Locate the cell with the specified text and output its [x, y] center coordinate. 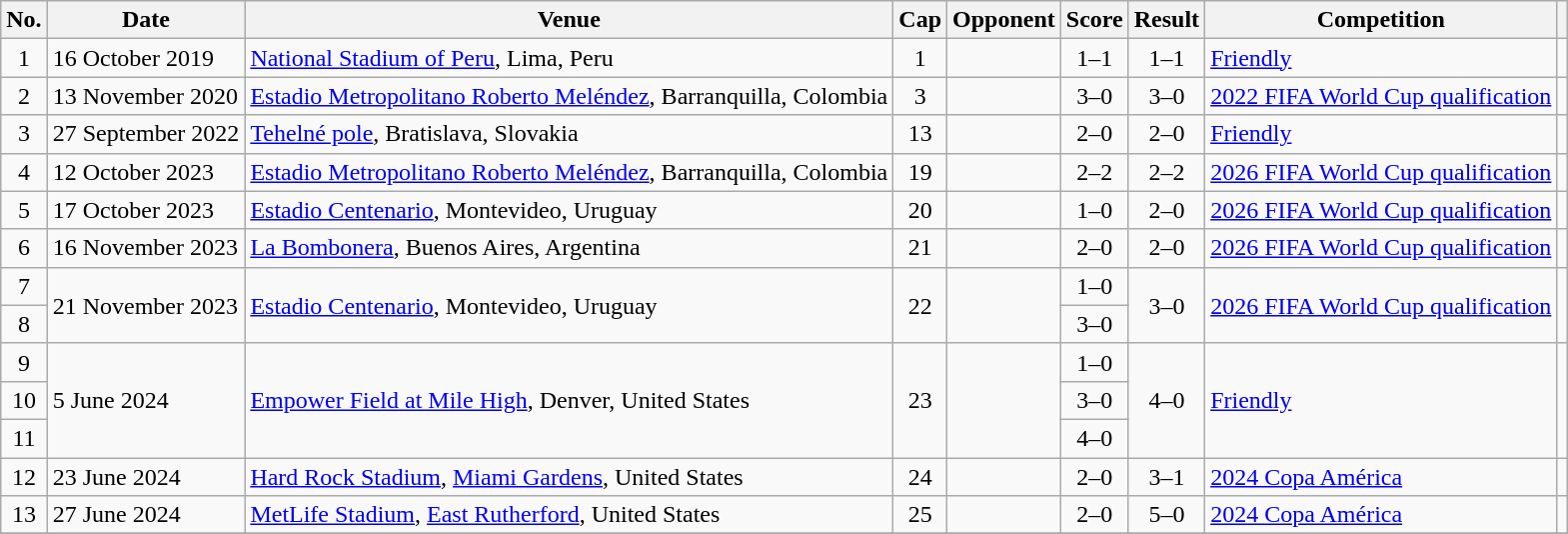
16 October 2019 [146, 58]
Hard Rock Stadium, Miami Gardens, United States [570, 477]
21 [920, 248]
Cap [920, 20]
19 [920, 172]
3–1 [1166, 477]
20 [920, 210]
10 [24, 400]
21 November 2023 [146, 305]
Opponent [1004, 20]
5–0 [1166, 515]
7 [24, 286]
12 October 2023 [146, 172]
25 [920, 515]
8 [24, 324]
17 October 2023 [146, 210]
5 [24, 210]
24 [920, 477]
Result [1166, 20]
No. [24, 20]
Empower Field at Mile High, Denver, United States [570, 400]
9 [24, 362]
Competition [1381, 20]
27 September 2022 [146, 134]
Score [1094, 20]
National Stadium of Peru, Lima, Peru [570, 58]
13 November 2020 [146, 96]
2022 FIFA World Cup qualification [1381, 96]
23 [920, 400]
23 June 2024 [146, 477]
Venue [570, 20]
2 [24, 96]
4 [24, 172]
Tehelné pole, Bratislava, Slovakia [570, 134]
16 November 2023 [146, 248]
12 [24, 477]
27 June 2024 [146, 515]
Date [146, 20]
6 [24, 248]
5 June 2024 [146, 400]
MetLife Stadium, East Rutherford, United States [570, 515]
La Bombonera, Buenos Aires, Argentina [570, 248]
11 [24, 438]
22 [920, 305]
